Detect which cell encompasses the target text, then output its [x, y] center coordinate. 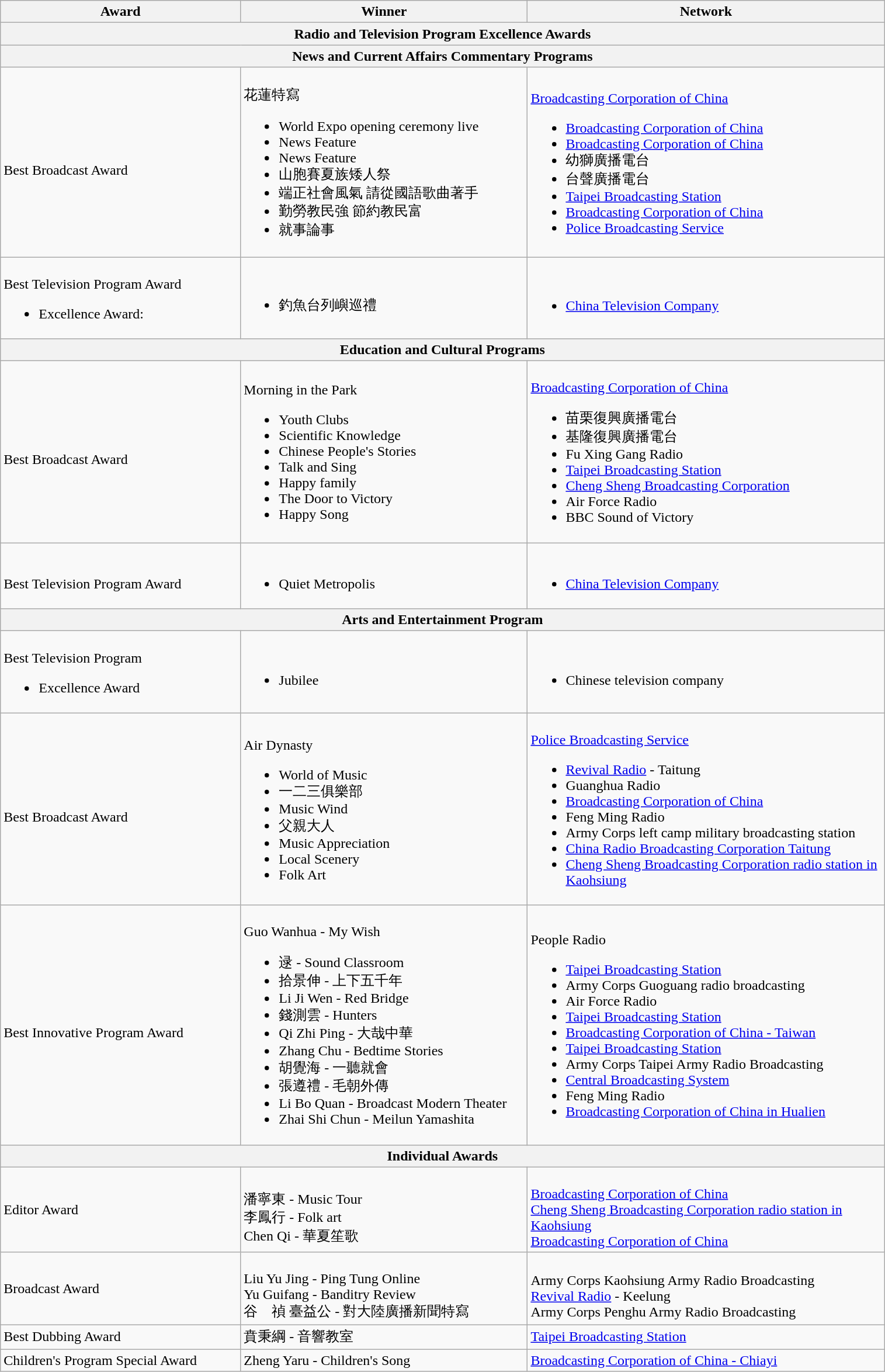
賁秉綱 - 音響教室 [384, 1337]
Best Television ProgramExcellence Award [120, 672]
Network [706, 12]
Morning in the ParkYouth ClubsScientific KnowledgeChinese People's StoriesTalk and SingHappy familyThe Door to VictoryHappy Song [384, 452]
Winner [384, 12]
Broadcasting Corporation of China - Chiayi [706, 1360]
Arts and Entertainment Program [443, 620]
News and Current Affairs Commentary Programs [443, 56]
Chinese television company [706, 672]
Award [120, 12]
Zheng Yaru - Children's Song [384, 1360]
Air DynastyWorld of Music一二三俱樂部Music Wind父親大人Music AppreciationLocal SceneryFolk Art [384, 809]
Best Television Program Award [120, 576]
Army Corps Kaohsiung Army Radio Broadcasting Revival Radio - Keelung Army Corps Penghu Army Radio Broadcasting [706, 1288]
Quiet Metropolis [384, 576]
Broadcast Award [120, 1288]
花蓮特寫World Expo opening ceremony liveNews FeatureNews Feature山胞賽夏族矮人祭端正社會風氣 請從國語歌曲著手勤勞教民強 節約教民富就事論事 [384, 162]
釣魚台列嶼巡禮 [384, 298]
潘寧東 - Music Tour 李鳳行 - Folk art Chen Qi - 華夏笙歌 [384, 1210]
Children's Program Special Award [120, 1360]
Broadcasting Corporation of China Cheng Sheng Broadcasting Corporation radio station in Kaohsiung Broadcasting Corporation of China [706, 1210]
Individual Awards [443, 1156]
Editor Award [120, 1210]
Best Television Program AwardExcellence Award: [120, 298]
Best Dubbing Award [120, 1337]
Liu Yu Jing - Ping Tung Online Yu Guifang - Banditry Review 谷 禎 臺益公 - 對大陸廣播新聞特寫 [384, 1288]
Taipei Broadcasting Station [706, 1337]
Radio and Television Program Excellence Awards [443, 34]
Education and Cultural Programs [443, 350]
Jubilee [384, 672]
Best Innovative Program Award [120, 1025]
